Find where the given text appears and provide that cell's center as [X, Y] coordinate. 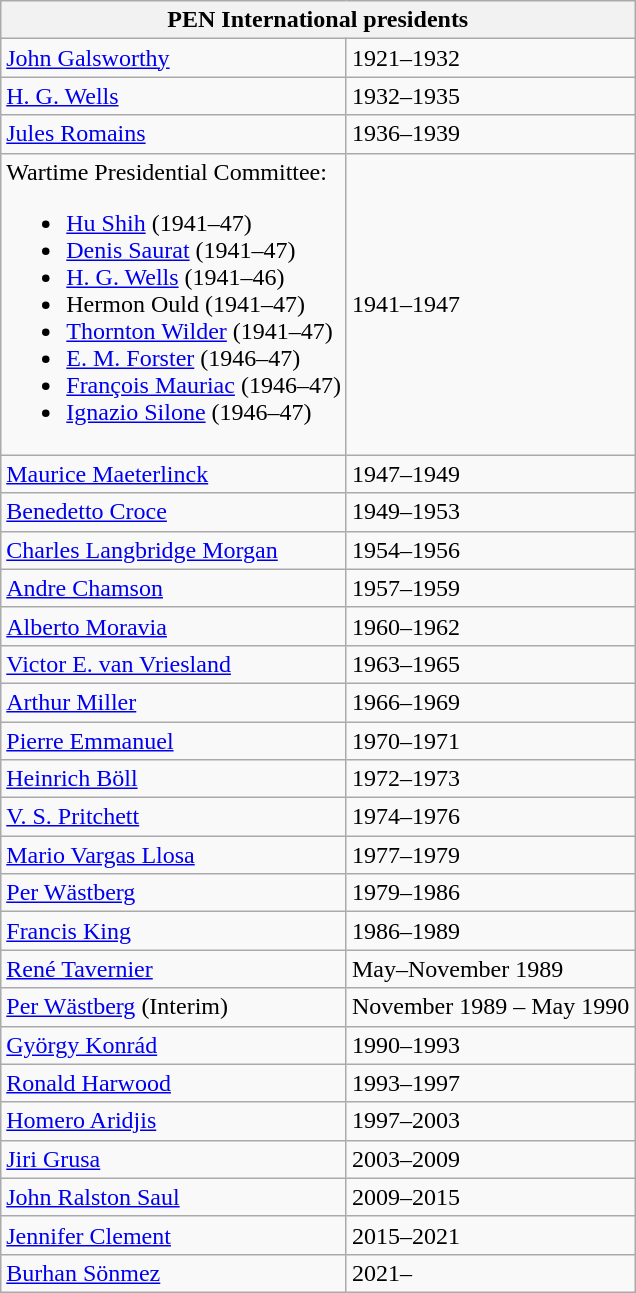
1954–1956 [490, 550]
V. S. Pritchett [174, 817]
1986–1989 [490, 931]
1957–1959 [490, 588]
1979–1986 [490, 893]
1972–1973 [490, 779]
1949–1953 [490, 512]
1947–1949 [490, 474]
1974–1976 [490, 817]
1941–1947 [490, 304]
1997–2003 [490, 1121]
Andre Chamson [174, 588]
Benedetto Croce [174, 512]
1932–1935 [490, 96]
1966–1969 [490, 702]
Heinrich Böll [174, 779]
Maurice Maeterlinck [174, 474]
1990–1993 [490, 1045]
2009–2015 [490, 1197]
Alberto Moravia [174, 626]
Per Wästberg (Interim) [174, 1007]
November 1989 – May 1990 [490, 1007]
2003–2009 [490, 1159]
1970–1971 [490, 741]
Ronald Harwood [174, 1083]
Mario Vargas Llosa [174, 855]
1960–1962 [490, 626]
György Konrád [174, 1045]
Francis King [174, 931]
May–November 1989 [490, 969]
Jennifer Clement [174, 1235]
1936–1939 [490, 134]
2015–2021 [490, 1235]
1921–1932 [490, 58]
1993–1997 [490, 1083]
H. G. Wells [174, 96]
Jiri Grusa [174, 1159]
Charles Langbridge Morgan [174, 550]
Per Wästberg [174, 893]
Jules Romains [174, 134]
Victor E. van Vriesland [174, 664]
PEN International presidents [318, 20]
René Tavernier [174, 969]
1963–1965 [490, 664]
John Ralston Saul [174, 1197]
Arthur Miller [174, 702]
Pierre Emmanuel [174, 741]
John Galsworthy [174, 58]
1977–1979 [490, 855]
Burhan Sönmez [174, 1273]
Homero Aridjis [174, 1121]
2021– [490, 1273]
